Locate the cell with the specified text and output its (X, Y) center coordinate. 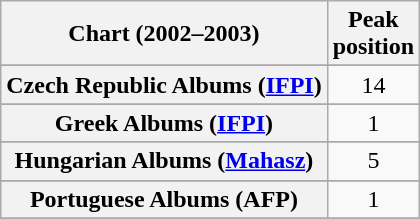
Chart (2002–2003) (164, 34)
5 (373, 161)
Hungarian Albums (Mahasz) (164, 161)
Portuguese Albums (AFP) (164, 199)
Greek Albums (IFPI) (164, 123)
Czech Republic Albums (IFPI) (164, 85)
Peakposition (373, 34)
14 (373, 85)
